Output the (X, Y) coordinate of the center of the cell containing the given text.  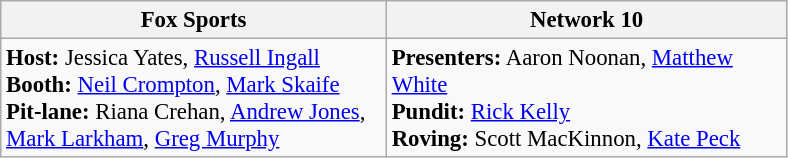
Fox Sports (194, 20)
Presenters: Aaron Noonan, Matthew WhitePundit: Rick KellyRoving: Scott MacKinnon, Kate Peck (586, 98)
Host: Jessica Yates, Russell IngallBooth: Neil Crompton, Mark SkaifePit-lane: Riana Crehan, Andrew Jones, Mark Larkham, Greg Murphy (194, 98)
Network 10 (586, 20)
